Output the (x, y) coordinate of the center of the cell containing the given text.  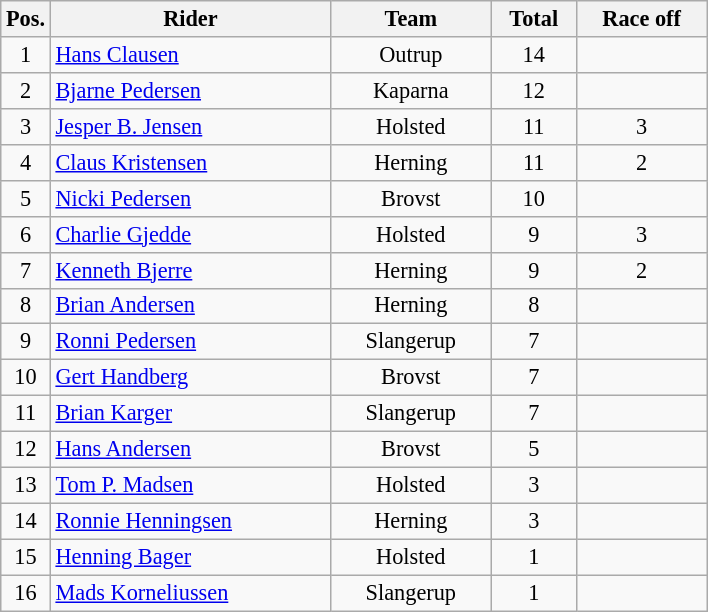
Rider (190, 19)
Total (534, 19)
Brian Karger (190, 414)
Team (411, 19)
Ronni Pedersen (190, 342)
Brian Andersen (190, 306)
Ronnie Henningsen (190, 521)
Mads Korneliussen (190, 593)
Charlie Gjedde (190, 234)
Nicki Pedersen (190, 198)
16 (26, 593)
4 (26, 162)
Outrup (411, 55)
6 (26, 234)
Claus Kristensen (190, 162)
Pos. (26, 19)
Race off (641, 19)
15 (26, 557)
Hans Andersen (190, 450)
Hans Clausen (190, 55)
Jesper B. Jensen (190, 126)
Henning Bager (190, 557)
Bjarne Pedersen (190, 90)
Tom P. Madsen (190, 485)
Gert Handberg (190, 378)
Kaparna (411, 90)
Kenneth Bjerre (190, 270)
13 (26, 485)
